Determine the [X, Y] coordinate at the center of the cell enclosing the given text.  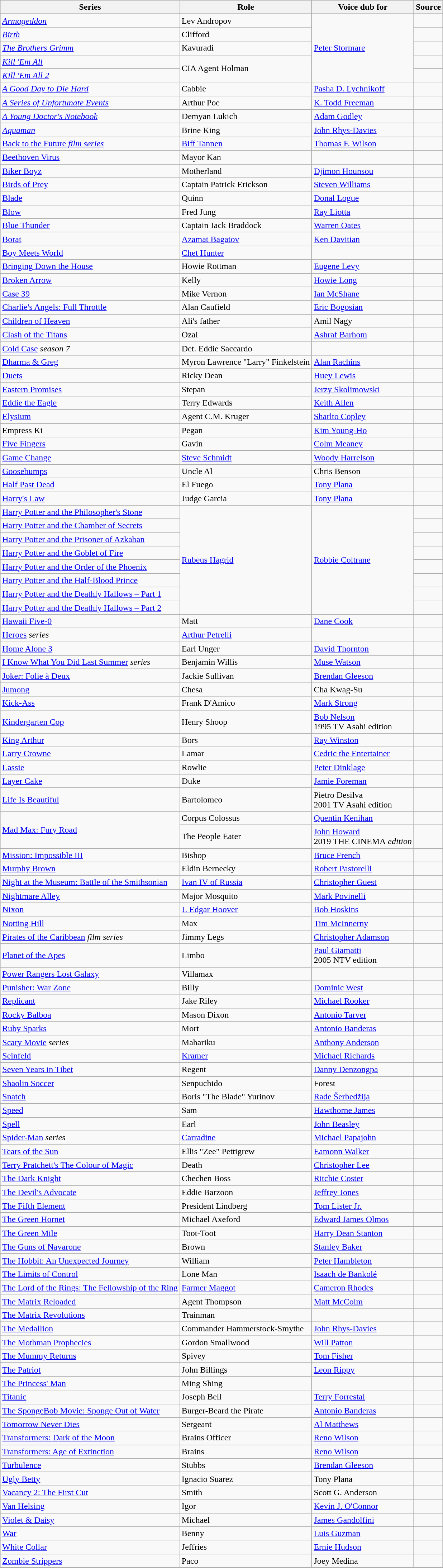
Speed [90, 1110]
The SpongeBob Movie: Sponge Out of Water [90, 1411]
Bruce French [363, 855]
The Limits of Control [90, 1274]
The Princess' Man [90, 1383]
Titanic [90, 1397]
K. Todd Freeman [363, 103]
Michael Papajohn [363, 1138]
Kick-Ass [90, 703]
Gavin [246, 444]
John Beasley [363, 1124]
Joey Medina [363, 1561]
Lone Man [246, 1274]
Bringing Down the House [90, 266]
Christopher Lee [363, 1165]
Harry Potter and the Prisoner of Azkaban [90, 539]
Forest [363, 1083]
Chechen Boss [246, 1179]
Eddie Barzoon [246, 1192]
Toot-Toot [246, 1233]
The Fifth Element [90, 1206]
Jamie Foreman [363, 781]
Luis Guzman [363, 1534]
Limbo [246, 955]
Armageddon [90, 21]
The Mothman Prophecies [90, 1342]
Christopher Adamson [363, 937]
Role [246, 7]
Agent C.M. Kruger [246, 417]
Sam [246, 1110]
Scott G. Anderson [363, 1492]
CIA Agent Holman [246, 68]
Transformers: Age of Extinction [90, 1451]
Dominic West [363, 987]
Earl [246, 1124]
Charlie's Angels: Full Throttle [90, 307]
Dharma & Greg [90, 362]
Rade Šerbedžija [363, 1097]
Sergeant [246, 1424]
Tom Lister Jr. [363, 1206]
Case 39 [90, 294]
Captain Patrick Erickson [246, 185]
Clash of the Titans [90, 335]
The Guns of Navarone [90, 1247]
Stubbs [246, 1465]
Det. Eddie Saccardo [246, 348]
Biker Boyz [90, 171]
Ernie Hudson [363, 1547]
Mark Strong [363, 703]
Peter Dinklage [363, 767]
Bob Hoskins [363, 910]
Villamax [246, 974]
John Billings [246, 1370]
Ruby Sparks [90, 1028]
Chet Hunter [246, 253]
Tom Fisher [363, 1356]
Harry Potter and the Philosopher's Stone [90, 512]
Eldin Bernecky [246, 869]
Judge Garcia [246, 498]
Back to the Future film series [90, 143]
Mission: Impossible III [90, 855]
Voice dub for [363, 7]
Mad Max: Fury Road [90, 830]
Mark Povinelli [363, 896]
Leon Rippy [363, 1370]
El Fuego [246, 485]
Jerzy Skolimowski [363, 389]
Punisher: War Zone [90, 987]
Matt [246, 621]
Bartolomeo [246, 800]
Jeffrey Jones [363, 1192]
Peter Stormare [363, 48]
Lamar [246, 754]
Colm Meaney [363, 444]
Murphy Brown [90, 869]
Notting Hill [90, 923]
Duets [90, 375]
Rowlie [246, 767]
Pirates of the Caribbean film series [90, 937]
Violet & Daisy [90, 1520]
Corpus Colossus [246, 818]
Harry Potter and the Deathly Hallows – Part 2 [90, 608]
Blade [90, 198]
Cold Case season 7 [90, 348]
Birth [90, 34]
Sharlto Copley [363, 417]
The Matrix Reloaded [90, 1301]
Tim McInnerny [363, 923]
Game Change [90, 458]
The Dark Knight [90, 1179]
Terry Edwards [246, 403]
Kevin J. O'Connor [363, 1506]
Ray Winston [363, 740]
Duke [246, 781]
Alan Caufield [246, 307]
Replicant [90, 1001]
Benny [246, 1534]
Thomas F. Wilson [363, 143]
Alan Rachins [363, 362]
Regent [246, 1069]
Rubeus Hagrid [246, 560]
Henry Shoop [246, 721]
Harry Potter and the Order of the Phoenix [90, 567]
Max [246, 923]
Commander Hammerstock-Smythe [246, 1329]
The Medallion [90, 1329]
Igor [246, 1506]
Anthony Anderson [363, 1042]
The People Eater [246, 836]
Van Helsing [90, 1506]
Jimmy Legs [246, 937]
Tomorrow Never Dies [90, 1424]
Paul Giamatti2005 NTV edition [363, 955]
Joker: Folie à Deux [90, 676]
Joseph Bell [246, 1397]
Motherland [246, 171]
Stanley Baker [363, 1247]
Benjamin Willis [246, 662]
I Know What You Did Last Summer series [90, 662]
Jackie Sullivan [246, 676]
Brine King [246, 130]
War [90, 1534]
Donal Logue [363, 198]
Rocky Balboa [90, 1015]
Myron Lawrence "Larry" Finkelstein [246, 362]
Mahariku [246, 1042]
Al Matthews [363, 1424]
Jumong [90, 690]
The Lord of the Rings: The Fellowship of the Ring [90, 1288]
Howie Rottman [246, 266]
The Green Mile [90, 1233]
Edward James Olmos [363, 1219]
Peter Hambleton [363, 1260]
Boy Meets World [90, 253]
Kelly [246, 280]
Goosebumps [90, 471]
Kramer [246, 1056]
Home Alone 3 [90, 649]
Trainman [246, 1315]
Blue Thunder [90, 226]
Azamat Bagatov [246, 239]
Michael Axeford [246, 1219]
Chesa [246, 690]
Nixon [90, 910]
Lassie [90, 767]
Snatch [90, 1097]
Major Mosquito [246, 896]
Ricky Dean [246, 375]
David Thornton [363, 649]
Christopher Guest [363, 882]
Quinn [246, 198]
Brown [246, 1247]
Harry Potter and the Chamber of Secrets [90, 526]
Michael Rooker [363, 1001]
Terry Forrestal [363, 1397]
Zombie Strippers [90, 1561]
Amil Nagy [363, 321]
Harry Dean Stanton [363, 1233]
Bob Nelson1995 TV Asahi edition [363, 721]
Spivey [246, 1356]
Night at the Museum: Battle of the Smithsonian [90, 882]
King Arthur [90, 740]
Mayor Kan [246, 157]
Half Past Dead [90, 485]
Harry Potter and the Deathly Hallows – Part 1 [90, 594]
The Green Hornet [90, 1219]
Spell [90, 1124]
Ray Liotta [363, 212]
Pietro Desilva2001 TV Asahi edition [363, 800]
Series [90, 7]
Pasha D. Lychnikoff [363, 89]
Kindergarten Cop [90, 721]
Ellis "Zee" Pettigrew [246, 1151]
Shaolin Soccer [90, 1083]
Kim Young-Ho [363, 430]
J. Edgar Hoover [246, 910]
Tears of the Sun [90, 1151]
Source [428, 7]
Matt McColm [363, 1301]
Birds of Prey [90, 185]
Heroes series [90, 635]
Ritchie Coster [363, 1179]
William [246, 1260]
Paco [246, 1561]
The Patriot [90, 1370]
Uncle Al [246, 471]
Howie Long [363, 280]
Larry Crowne [90, 754]
Planet of the Apes [90, 955]
Ignacio Suarez [246, 1479]
Biff Tannen [246, 143]
Captain Jack Braddock [246, 226]
Transformers: Dark of the Moon [90, 1438]
Antonio Tarver [363, 1015]
Will Patton [363, 1342]
Agent Thompson [246, 1301]
Michael Richards [363, 1056]
Burger-Beard the Pirate [246, 1411]
Harry Potter and the Goblet of Fire [90, 553]
Aquaman [90, 130]
Ivan IV of Russia [246, 882]
Harry's Law [90, 498]
Cedric the Entertainer [363, 754]
Woody Harrelson [363, 458]
White Collar [90, 1547]
James Gandolfini [363, 1520]
Empress Ki [90, 430]
John Howard2019 THE CINEMA edition [363, 836]
The Hobbit: An Unexpected Journey [90, 1260]
Lev Andropov [246, 21]
Spider-Man series [90, 1138]
Chris Benson [363, 471]
Eddie the Eagle [90, 403]
Farmer Maggot [246, 1288]
Cameron Rhodes [363, 1288]
Kill 'Em All [90, 62]
Brains Officer [246, 1438]
Turbulence [90, 1465]
The Mummy Returns [90, 1356]
Mason Dixon [246, 1015]
Robbie Coltrane [363, 560]
Elysium [90, 417]
Arthur Poe [246, 103]
Michael [246, 1520]
Steve Schmidt [246, 458]
Ashraf Barhom [363, 335]
Jake Riley [246, 1001]
Kill 'Em All 2 [90, 75]
Kavuradi [246, 48]
Hawaii Five-0 [90, 621]
Mort [246, 1028]
Steven Williams [363, 185]
Warren Oates [363, 226]
Fred Jung [246, 212]
Mike Vernon [246, 294]
Billy [246, 987]
Gordon Smallwood [246, 1342]
A Good Day to Die Hard [90, 89]
Bishop [246, 855]
Ken Davitian [363, 239]
Broken Arrow [90, 280]
Smith [246, 1492]
Ming Shing [246, 1383]
Beethoven Virus [90, 157]
Adam Godley [363, 116]
Seven Years in Tibet [90, 1069]
Eugene Levy [363, 266]
A Series of Unfortunate Events [90, 103]
Robert Pastorelli [363, 869]
Eric Bogosian [363, 307]
Pegan [246, 430]
Arthur Petrelli [246, 635]
Brains [246, 1451]
Bors [246, 740]
Jeffries [246, 1547]
Ugly Betty [90, 1479]
Seinfeld [90, 1056]
Ozal [246, 335]
Ian McShane [363, 294]
Blow [90, 212]
Layer Cake [90, 781]
Eamonn Walker [363, 1151]
The Brothers Grimm [90, 48]
Muse Watson [363, 662]
Huey Lewis [363, 375]
Scary Movie series [90, 1042]
Clifford [246, 34]
Isaach de Bankolé [363, 1274]
A Young Doctor's Notebook [90, 116]
Senpuchido [246, 1083]
Danny Denzongpa [363, 1069]
Five Fingers [90, 444]
Cha Kwag-Su [363, 690]
Harry Potter and the Half-Blood Prince [90, 580]
Eastern Promises [90, 389]
Frank D'Amico [246, 703]
Terry Pratchett's The Colour of Magic [90, 1165]
President Lindberg [246, 1206]
Vacancy 2: The First Cut [90, 1492]
Earl Unger [246, 649]
Hawthorne James [363, 1110]
Keith Allen [363, 403]
Nightmare Alley [90, 896]
Stepan [246, 389]
Djimon Hounsou [363, 171]
Demyan Lukich [246, 116]
Children of Heaven [90, 321]
The Devil's Advocate [90, 1192]
Boris "The Blade" Yurinov [246, 1097]
Death [246, 1165]
Quentin Kenihan [363, 818]
Power Rangers Lost Galaxy [90, 974]
Borat [90, 239]
The Matrix Revolutions [90, 1315]
Cabbie [246, 89]
Life Is Beautiful [90, 800]
Ali's father [246, 321]
Carradine [246, 1138]
Dane Cook [363, 621]
